Capture the cell that displays the provided text and extract its [x, y] central coordinate. 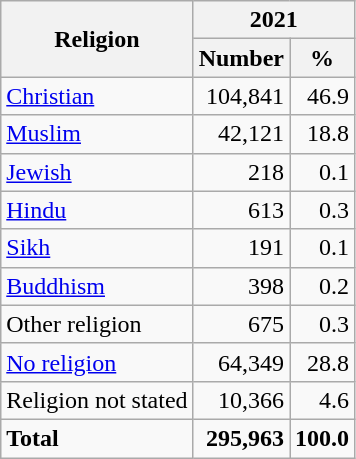
Religion not stated [97, 400]
104,841 [241, 96]
Religion [97, 39]
Sikh [97, 248]
Total [97, 438]
No religion [97, 362]
Jewish [97, 172]
Hindu [97, 210]
64,349 [241, 362]
42,121 [241, 134]
0.2 [322, 286]
Christian [97, 96]
2021 [274, 20]
218 [241, 172]
10,366 [241, 400]
398 [241, 286]
613 [241, 210]
Buddhism [97, 286]
18.8 [322, 134]
100.0 [322, 438]
46.9 [322, 96]
295,963 [241, 438]
Number [241, 58]
Other religion [97, 324]
675 [241, 324]
Muslim [97, 134]
4.6 [322, 400]
% [322, 58]
28.8 [322, 362]
191 [241, 248]
